Search for the cell housing the specified text and yield its [X, Y] center coordinate. 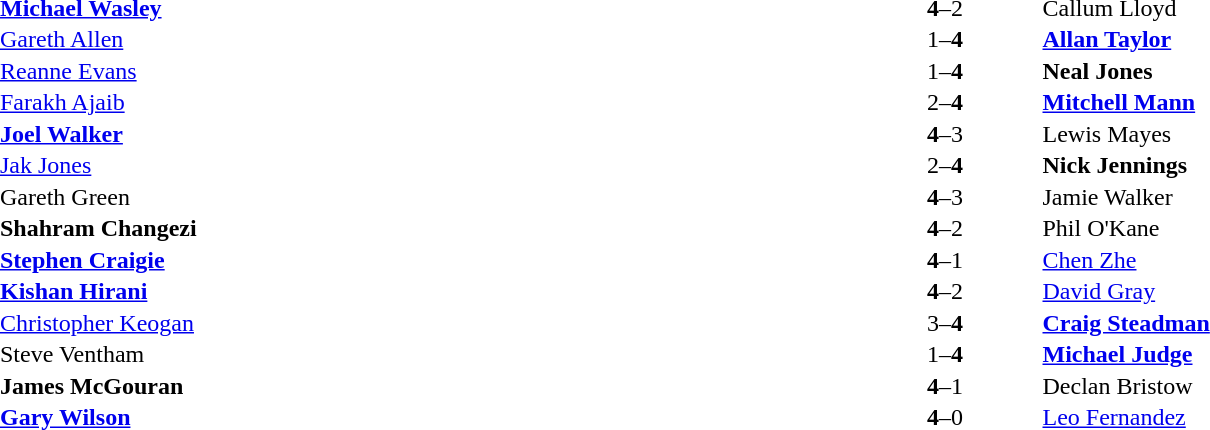
3–4 [944, 323]
